From the cell containing the given text, extract its center point as (x, y) coordinate. 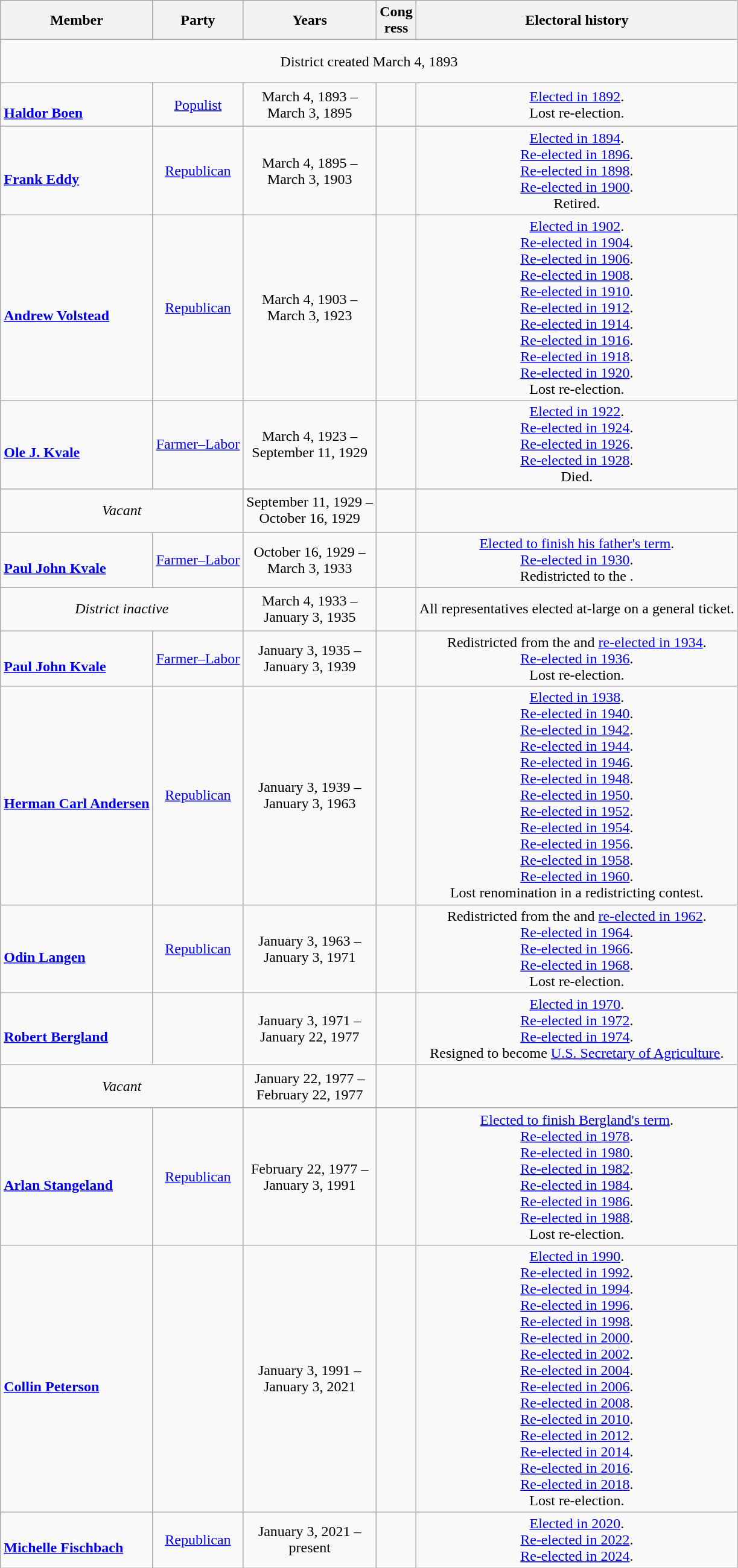
Frank Eddy (77, 171)
March 4, 1933 –January 3, 1935 (310, 609)
Member (77, 21)
Elected in 1970.Re-elected in 1972.Re-elected in 1974.Resigned to become U.S. Secretary of Agriculture. (577, 1029)
September 11, 1929 –October 16, 1929 (310, 510)
Robert Bergland (77, 1029)
January 22, 1977 –February 22, 1977 (310, 1086)
October 16, 1929 –March 3, 1933 (310, 560)
Congress (396, 21)
Elected in 1894.Re-elected in 1896.Re-elected in 1898.Re-elected in 1900.Retired. (577, 171)
Odin Langen (77, 949)
Haldor Boen (77, 105)
Arlan Stangeland (77, 1176)
Party (198, 21)
Collin Peterson (77, 1379)
January 3, 1971 –January 22, 1977 (310, 1029)
Elected in 1922.Re-elected in 1924.Re-elected in 1926.Re-elected in 1928.Died. (577, 444)
Ole J. Kvale (77, 444)
Redistricted from the and re-elected in 1962.Re-elected in 1964.Re-elected in 1966.Re-elected in 1968.Lost re-election. (577, 949)
February 22, 1977 –January 3, 1991 (310, 1176)
Michelle Fischbach (77, 1540)
Years (310, 21)
Elected in 1892.Lost re-election. (577, 105)
Andrew Volstead (77, 308)
January 3, 2021 –present (310, 1540)
March 4, 1923 –September 11, 1929 (310, 444)
March 4, 1893 –March 3, 1895 (310, 105)
January 3, 1991 –January 3, 2021 (310, 1379)
March 4, 1895 –March 3, 1903 (310, 171)
Herman Carl Andersen (77, 795)
January 3, 1939 –January 3, 1963 (310, 795)
Elected to finish his father's term.Re-elected in 1930.Redistricted to the . (577, 560)
Electoral history (577, 21)
District inactive (122, 609)
January 3, 1963 –January 3, 1971 (310, 949)
March 4, 1903 –March 3, 1923 (310, 308)
Elected in 2020.Re-elected in 2022.Re-elected in 2024. (577, 1540)
January 3, 1935 –January 3, 1939 (310, 659)
Populist (198, 105)
All representatives elected at-large on a general ticket. (577, 609)
Redistricted from the and re-elected in 1934.Re-elected in 1936.Lost re-election. (577, 659)
District created March 4, 1893 (369, 62)
